Pinpoint the cell where the given text exists, returning its (x, y) midpoint coordinate. 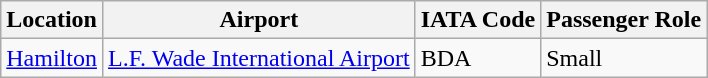
L.F. Wade International Airport (258, 58)
BDA (478, 58)
Airport (258, 20)
Small (624, 58)
Passenger Role (624, 20)
Location (52, 20)
Hamilton (52, 58)
IATA Code (478, 20)
